Identify which cell holds the provided text, then report its (X, Y) central coordinate. 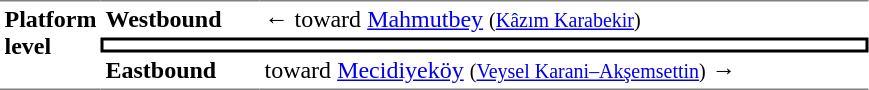
Platform level (50, 45)
Westbound (180, 19)
← toward Mahmutbey (Kâzım Karabekir) (564, 19)
Eastbound (180, 71)
toward Mecidiyeköy (Veysel Karani–Akşemsettin) → (564, 71)
